For the text-containing cell, return its midpoint in [X, Y] coordinate format. 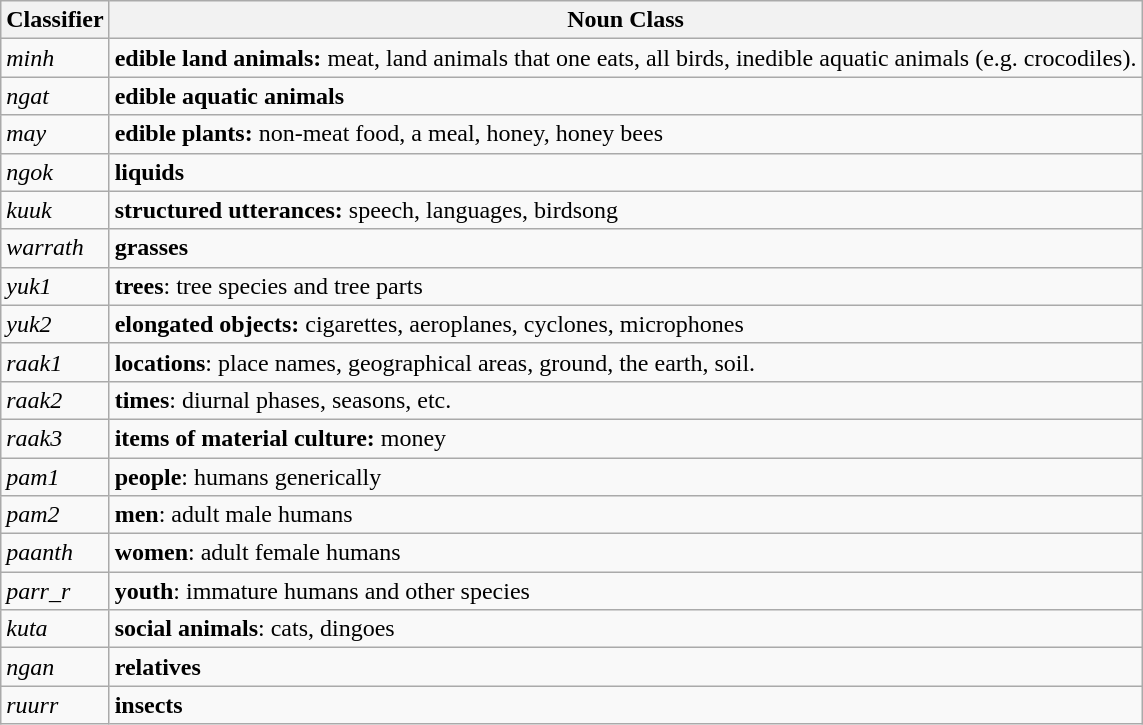
pam1 [55, 477]
raak1 [55, 362]
raak2 [55, 400]
Noun Class [626, 20]
yuk2 [55, 324]
locations: place names, geographical areas, ground, the earth, soil. [626, 362]
paanth [55, 553]
ngok [55, 172]
raak3 [55, 438]
ngat [55, 96]
Classifier [55, 20]
trees: tree species and tree parts [626, 286]
ngan [55, 667]
times: diurnal phases, seasons, etc. [626, 400]
youth: immature humans and other species [626, 591]
edible plants: non-meat food, a meal, honey, honey bees [626, 134]
women: adult female humans [626, 553]
minh [55, 58]
grasses [626, 248]
insects [626, 705]
structured utterances: speech, languages, birdsong [626, 210]
parr_r [55, 591]
items of material culture: money [626, 438]
kuta [55, 629]
yuk1 [55, 286]
may [55, 134]
men: adult male humans [626, 515]
warrath [55, 248]
social animals: cats, dingoes [626, 629]
edible land animals: meat, land animals that one eats, all birds, inedible aquatic animals (e.g. crocodiles). [626, 58]
elongated objects: cigarettes, aeroplanes, cyclones, microphones [626, 324]
edible aquatic animals [626, 96]
relatives [626, 667]
ruurr [55, 705]
liquids [626, 172]
kuuk [55, 210]
people: humans generically [626, 477]
pam2 [55, 515]
